Search for the cell housing the specified text and yield its (X, Y) center coordinate. 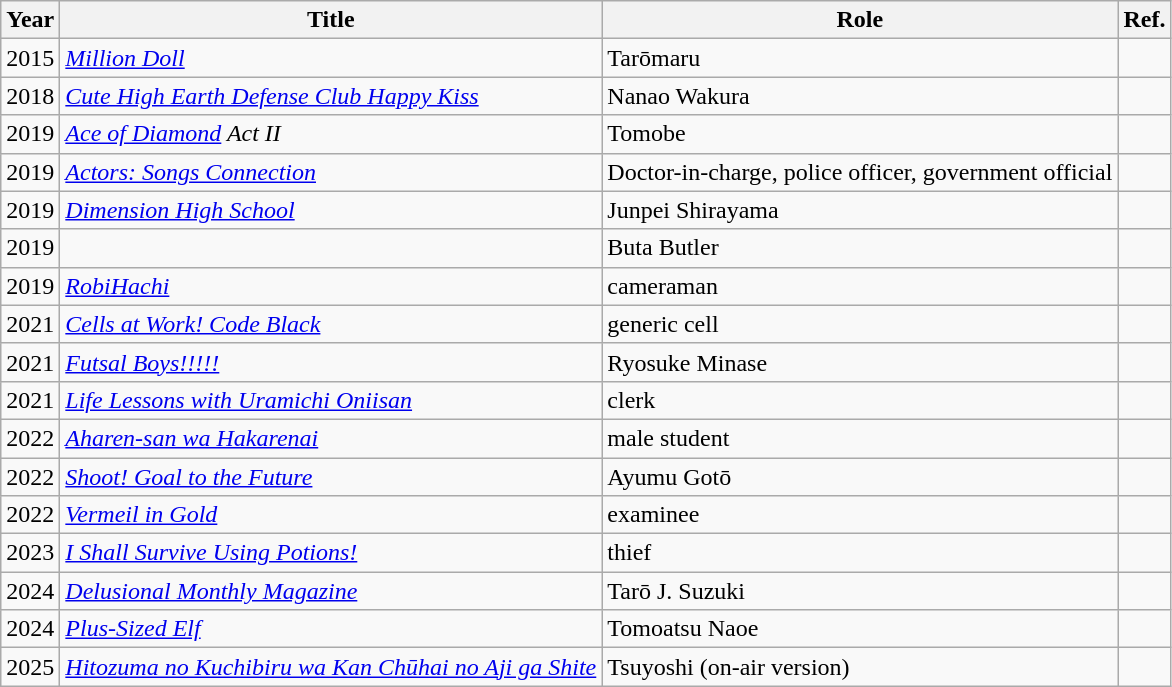
Life Lessons with Uramichi Oniisan (331, 400)
Cute High Earth Defense Club Happy Kiss (331, 96)
Aharen-san wa Hakarenai (331, 438)
Tomobe (860, 134)
Tomoatsu Naoe (860, 629)
Doctor-in-charge, police officer, government official (860, 172)
Delusional Monthly Magazine (331, 591)
Nanao Wakura (860, 96)
Futsal Boys!!!!! (331, 362)
Year (30, 20)
2023 (30, 553)
Junpei Shirayama (860, 210)
generic cell (860, 324)
Shoot! Goal to the Future (331, 477)
Ayumu Gotō (860, 477)
Buta Butler (860, 248)
Tarō J. Suzuki (860, 591)
Dimension High School (331, 210)
Role (860, 20)
2015 (30, 58)
cameraman (860, 286)
2018 (30, 96)
Ref. (1144, 20)
thief (860, 553)
Plus-Sized Elf (331, 629)
Tarōmaru (860, 58)
Ace of Diamond Act II (331, 134)
Million Doll (331, 58)
examinee (860, 515)
Ryosuke Minase (860, 362)
Tsuyoshi (on-air version) (860, 667)
male student (860, 438)
Cells at Work! Code Black (331, 324)
2025 (30, 667)
I Shall Survive Using Potions! (331, 553)
Vermeil in Gold (331, 515)
clerk (860, 400)
Hitozuma no Kuchibiru wa Kan Chūhai no Aji ga Shite (331, 667)
Title (331, 20)
RobiHachi (331, 286)
Actors: Songs Connection (331, 172)
